Detect which cell encompasses the target text, then output its [x, y] center coordinate. 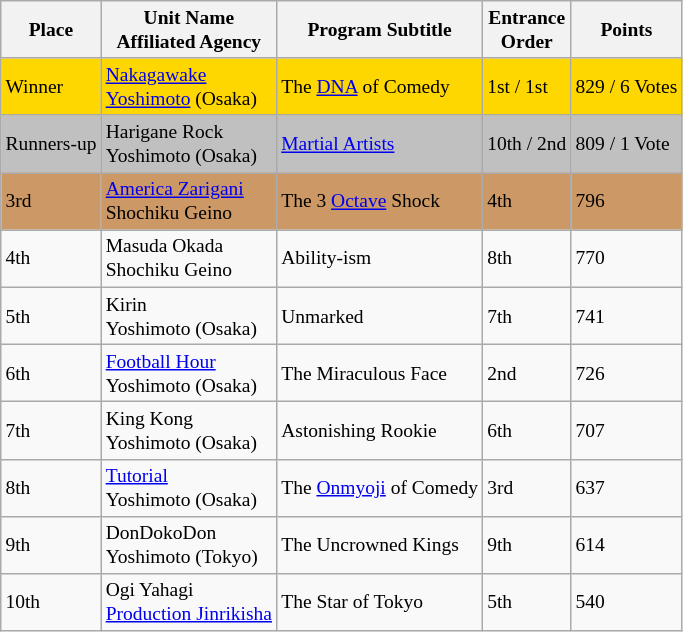
Points [626, 30]
Harigane RockYoshimoto (Osaka) [189, 144]
TutorialYoshimoto (Osaka) [189, 488]
NakagawakeYoshimoto (Osaka) [189, 86]
726 [626, 372]
540 [626, 602]
796 [626, 202]
637 [626, 488]
The 3 Octave Shock [380, 202]
Unit NameAffiliated Agency [189, 30]
Football HourYoshimoto (Osaka) [189, 372]
Martial Artists [380, 144]
Place [51, 30]
770 [626, 258]
The Onmyoji of Comedy [380, 488]
King KongYoshimoto (Osaka) [189, 430]
10th / 2nd [527, 144]
614 [626, 544]
2nd [527, 372]
1st / 1st [527, 86]
Runners-up [51, 144]
741 [626, 316]
The Star of Tokyo [380, 602]
Masuda OkadaShochiku Geino [189, 258]
Program Subtitle [380, 30]
KirinYoshimoto (Osaka) [189, 316]
707 [626, 430]
829 / 6 Votes [626, 86]
The DNA of Comedy [380, 86]
809 / 1 Vote [626, 144]
Ability-ism [380, 258]
EntranceOrder [527, 30]
10th [51, 602]
The Miraculous Face [380, 372]
DonDokoDonYoshimoto (Tokyo) [189, 544]
Ogi YahagiProduction Jinrikisha [189, 602]
Unmarked [380, 316]
Winner [51, 86]
The Uncrowned Kings [380, 544]
Astonishing Rookie [380, 430]
America ZariganiShochiku Geino [189, 202]
